Pinpoint the cell where the given text exists, returning its (X, Y) midpoint coordinate. 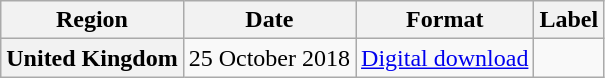
Region (92, 20)
Format (445, 20)
Date (269, 20)
United Kingdom (92, 58)
Digital download (445, 58)
25 October 2018 (269, 58)
Label (569, 20)
